Return the [x, y] coordinate for the center point of the cell that contains the specified text.  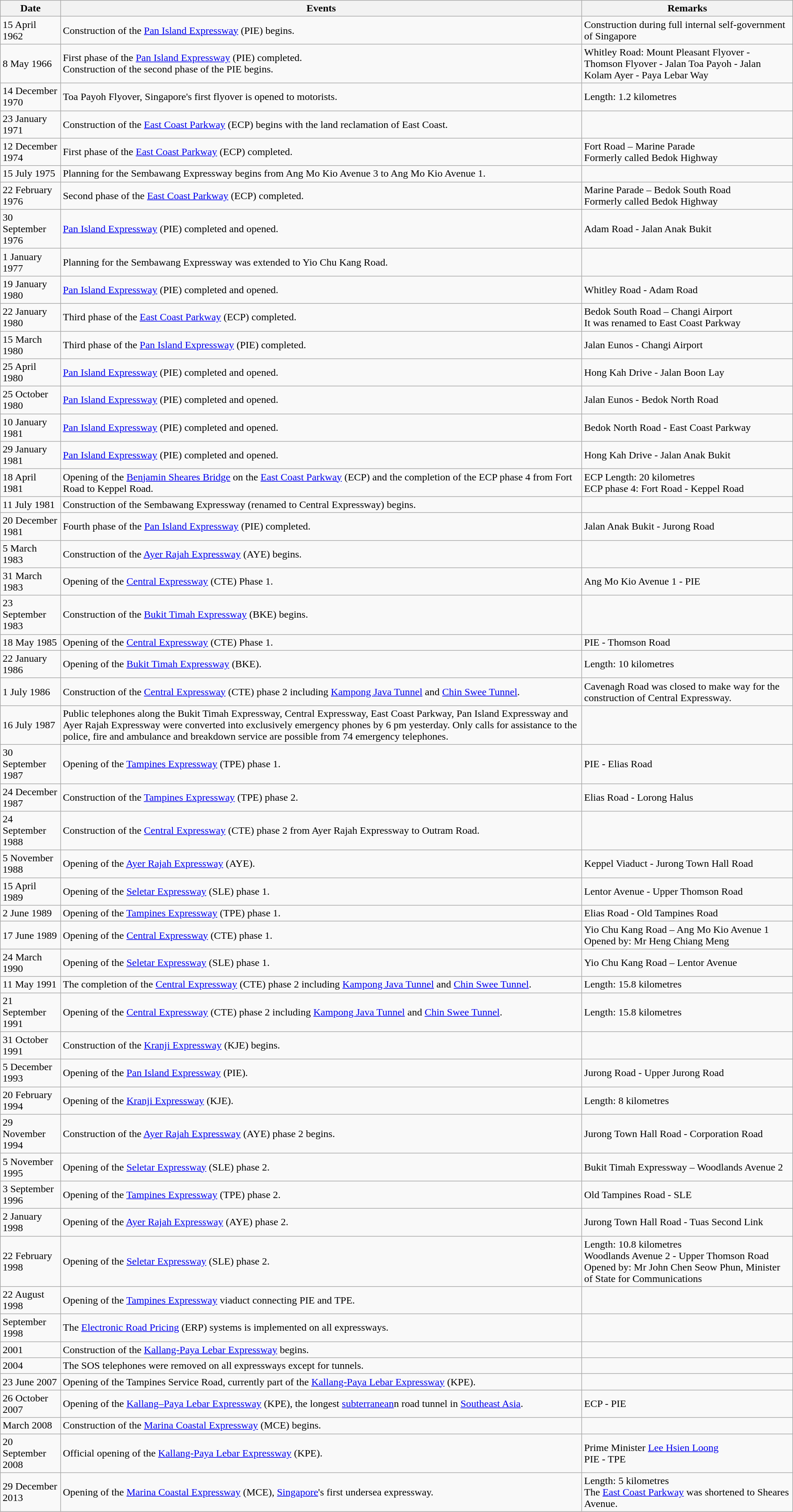
The completion of the Central Expressway (CTE) phase 2 including Kampong Java Tunnel and Chin Swee Tunnel. [321, 985]
23 January 1971 [30, 125]
Prime Minister Lee Hsien LoongPIE - TPE [688, 1453]
Date [30, 8]
24 December 1987 [30, 797]
First phase of the Pan Island Expressway (PIE) completed.Construction of the second phase of the PIE begins. [321, 64]
Construction of the Pan Island Expressway (PIE) begins. [321, 31]
Construction of the Marina Coastal Expressway (MCE) begins. [321, 1426]
Bukit Timah Expressway – Woodlands Avenue 2 [688, 1167]
The SOS telephones were removed on all expressways except for tunnels. [321, 1366]
5 November 1995 [30, 1167]
Opening of the Ayer Rajah Expressway (AYE). [321, 864]
Marine Parade – Bedok South RoadFormerly called Bedok Highway [688, 196]
Elias Road - Lorong Halus [688, 797]
Opening of the Benjamin Sheares Bridge on the East Coast Parkway (ECP) and the completion of the ECP phase 4 from Fort Road to Keppel Road. [321, 483]
Length: 5 kilometresThe East Coast Parkway was shortened to Sheares Avenue. [688, 1492]
5 March 1983 [30, 554]
29 November 1994 [30, 1134]
2004 [30, 1366]
2 January 1998 [30, 1222]
Jalan Eunos - Changi Airport [688, 345]
PIE - Thomson Road [688, 642]
25 October 1980 [30, 400]
15 March 1980 [30, 345]
22 August 1998 [30, 1301]
First phase of the East Coast Parkway (ECP) completed. [321, 152]
PIE - Elias Road [688, 764]
15 April 1962 [30, 31]
Remarks [688, 8]
22 January 1986 [30, 664]
Construction of the Central Expressway (CTE) phase 2 from Ayer Rajah Expressway to Outram Road. [321, 831]
20 September 2008 [30, 1453]
Construction of the Kallang-Paya Lebar Expressway begins. [321, 1350]
Construction of the East Coast Parkway (ECP) begins with the land reclamation of East Coast. [321, 125]
Opening of the Central Expressway (CTE) phase 1. [321, 935]
Third phase of the Pan Island Expressway (PIE) completed. [321, 345]
Events [321, 8]
Opening of the Marina Coastal Expressway (MCE), Singapore's first undersea expressway. [321, 1492]
31 October 1991 [30, 1046]
2001 [30, 1350]
Yio Chu Kang Road – Ang Mo Kio Avenue 1Opened by: Mr Heng Chiang Meng [688, 935]
Ang Mo Kio Avenue 1 - PIE [688, 581]
Official opening of the Kallang-Paya Lebar Expressway (KPE). [321, 1453]
March 2008 [30, 1426]
22 February 1998 [30, 1262]
12 December 1974 [30, 152]
Opening of the Central Expressway (CTE) phase 2 including Kampong Java Tunnel and Chin Swee Tunnel. [321, 1012]
Length: 8 kilometres [688, 1101]
Planning for the Sembawang Expressway was extended to Yio Chu Kang Road. [321, 262]
Construction during full internal self-government of Singapore [688, 31]
24 March 1990 [30, 963]
5 November 1988 [30, 864]
Construction of the Ayer Rajah Expressway (AYE) phase 2 begins. [321, 1134]
Jurong Town Hall Road - Corporation Road [688, 1134]
Hong Kah Drive - Jalan Boon Lay [688, 373]
Jurong Town Hall Road - Tuas Second Link [688, 1222]
ECP Length: 20 kilometresECP phase 4: Fort Road - Keppel Road [688, 483]
Adam Road - Jalan Anak Bukit [688, 229]
25 April 1980 [30, 373]
Bedok North Road - East Coast Parkway [688, 428]
18 May 1985 [30, 642]
22 January 1980 [30, 317]
15 April 1989 [30, 891]
Lentor Avenue - Upper Thomson Road [688, 891]
Opening of the Pan Island Expressway (PIE). [321, 1073]
Hong Kah Drive - Jalan Anak Bukit [688, 455]
30 September 1987 [30, 764]
Elias Road - Old Tampines Road [688, 913]
8 May 1966 [30, 64]
22 February 1976 [30, 196]
2 June 1989 [30, 913]
Whitley Road - Adam Road [688, 290]
1 July 1986 [30, 691]
30 September 1976 [30, 229]
Opening of the Tampines Service Road, currently part of the Kallang-Paya Lebar Expressway (KPE). [321, 1382]
Keppel Viaduct - Jurong Town Hall Road [688, 864]
Cavenagh Road was closed to make way for the construction of Central Expressway. [688, 691]
The Electronic Road Pricing (ERP) systems is implemented on all expressways. [321, 1328]
Opening of the Tampines Expressway viaduct connecting PIE and TPE. [321, 1301]
Construction of the Tampines Expressway (TPE) phase 2. [321, 797]
Bedok South Road – Changi AirportIt was renamed to East Coast Parkway [688, 317]
Planning for the Sembawang Expressway begins from Ang Mo Kio Avenue 3 to Ang Mo Kio Avenue 1. [321, 174]
Fort Road – Marine ParadeFormerly called Bedok Highway [688, 152]
Opening of the Kallang–Paya Lebar Expressway (KPE), the longest subterraneann road tunnel in Southeast Asia. [321, 1404]
Opening of the Tampines Expressway (TPE) phase 2. [321, 1195]
23 September 1983 [30, 615]
11 May 1991 [30, 985]
Fourth phase of the Pan Island Expressway (PIE) completed. [321, 526]
Length: 1.2 kilometres [688, 97]
ECP - PIE [688, 1404]
Second phase of the East Coast Parkway (ECP) completed. [321, 196]
21 September 1991 [30, 1012]
16 July 1987 [30, 725]
5 December 1993 [30, 1073]
Construction of the Bukit Timah Expressway (BKE) begins. [321, 615]
Jurong Road - Upper Jurong Road [688, 1073]
Yio Chu Kang Road – Lentor Avenue [688, 963]
Length: 10.8 kilometresWoodlands Avenue 2 - Upper Thomson RoadOpened by: Mr John Chen Seow Phun, Minister of State for Communications [688, 1262]
Third phase of the East Coast Parkway (ECP) completed. [321, 317]
Toa Payoh Flyover, Singapore's first flyover is opened to motorists. [321, 97]
Jalan Anak Bukit - Jurong Road [688, 526]
Opening of the Bukit Timah Expressway (BKE). [321, 664]
Construction of the Sembawang Expressway (renamed to Central Expressway) begins. [321, 505]
18 April 1981 [30, 483]
20 February 1994 [30, 1101]
19 January 1980 [30, 290]
September 1998 [30, 1328]
31 March 1983 [30, 581]
Construction of the Central Expressway (CTE) phase 2 including Kampong Java Tunnel and Chin Swee Tunnel. [321, 691]
10 January 1981 [30, 428]
17 June 1989 [30, 935]
11 July 1981 [30, 505]
Opening of the Kranji Expressway (KJE). [321, 1101]
29 January 1981 [30, 455]
29 December 2013 [30, 1492]
Construction of the Ayer Rajah Expressway (AYE) begins. [321, 554]
26 October 2007 [30, 1404]
Opening of the Ayer Rajah Expressway (AYE) phase 2. [321, 1222]
20 December 1981 [30, 526]
3 September 1996 [30, 1195]
Length: 10 kilometres [688, 664]
1 January 1977 [30, 262]
Whitley Road: Mount Pleasant Flyover - Thomson Flyover - Jalan Toa Payoh - Jalan Kolam Ayer - Paya Lebar Way [688, 64]
23 June 2007 [30, 1382]
24 September 1988 [30, 831]
Old Tampines Road - SLE [688, 1195]
14 December 1970 [30, 97]
15 July 1975 [30, 174]
Construction of the Kranji Expressway (KJE) begins. [321, 1046]
Jalan Eunos - Bedok North Road [688, 400]
